Extract the (x, y) coordinate from the center of the cell holding the provided text.  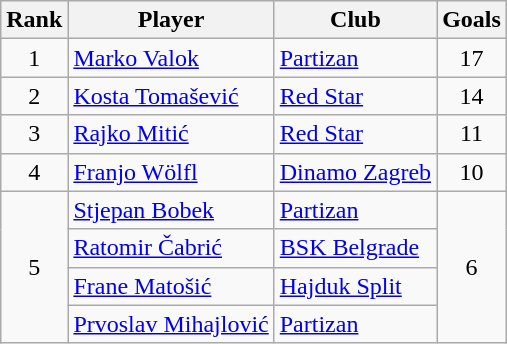
Ratomir Čabrić (171, 248)
5 (34, 267)
Franjo Wölfl (171, 172)
4 (34, 172)
Dinamo Zagreb (355, 172)
6 (472, 267)
Stjepan Bobek (171, 210)
Hajduk Split (355, 286)
Kosta Tomašević (171, 96)
Player (171, 20)
11 (472, 134)
Rank (34, 20)
Goals (472, 20)
17 (472, 58)
Prvoslav Mihajlović (171, 324)
Club (355, 20)
Marko Valok (171, 58)
BSK Belgrade (355, 248)
Rajko Mitić (171, 134)
3 (34, 134)
2 (34, 96)
1 (34, 58)
10 (472, 172)
14 (472, 96)
Frane Matošić (171, 286)
